Return [x, y] of the center of cell containing provided text 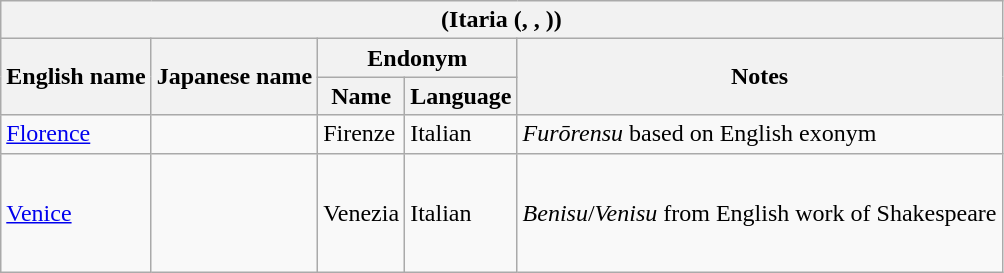
Name [362, 96]
Notes [760, 77]
English name [76, 77]
Venice [76, 212]
Japanese name [234, 77]
Firenze [362, 134]
Florence [76, 134]
Endonym [418, 58]
Venezia [362, 212]
Language [461, 96]
Benisu/Venisu from English work of Shakespeare [760, 212]
(Itaria (, , )) [502, 20]
Furōrensu based on English exonym [760, 134]
